Pinpoint the cell where the given text exists, returning its (X, Y) midpoint coordinate. 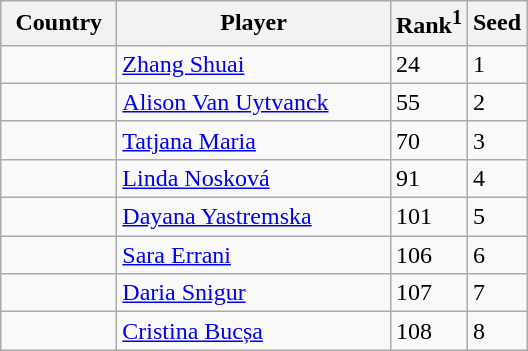
4 (496, 178)
91 (428, 178)
108 (428, 331)
3 (496, 140)
6 (496, 255)
101 (428, 217)
Dayana Yastremska (254, 217)
Alison Van Uytvanck (254, 102)
Tatjana Maria (254, 140)
7 (496, 293)
Cristina Bucșa (254, 331)
24 (428, 64)
8 (496, 331)
1 (496, 64)
5 (496, 217)
2 (496, 102)
70 (428, 140)
106 (428, 255)
Zhang Shuai (254, 64)
Sara Errani (254, 255)
Seed (496, 24)
Player (254, 24)
107 (428, 293)
Rank1 (428, 24)
Daria Snigur (254, 293)
55 (428, 102)
Linda Nosková (254, 178)
Country (59, 24)
